Find where the given text appears and provide that cell's center as (X, Y) coordinate. 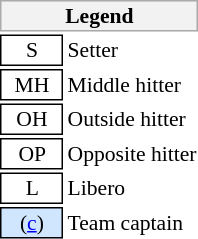
Opposite hitter (132, 154)
L (32, 188)
Setter (132, 50)
Middle hitter (132, 85)
Team captain (132, 223)
S (32, 50)
(c) (32, 223)
Legend (100, 16)
MH (32, 85)
OH (32, 120)
Outside hitter (132, 120)
OP (32, 154)
Libero (132, 188)
